For the text-containing cell, return its midpoint in [X, Y] coordinate format. 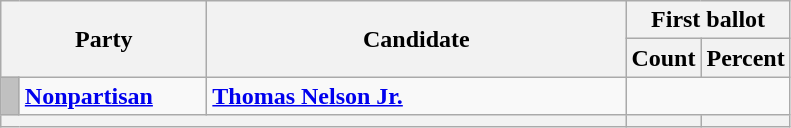
Nonpartisan [113, 96]
Candidate [416, 39]
First ballot [708, 20]
Thomas Nelson Jr. [416, 96]
Party [104, 39]
Percent [746, 58]
Count [664, 58]
